Return [x, y] of the center of cell containing provided text 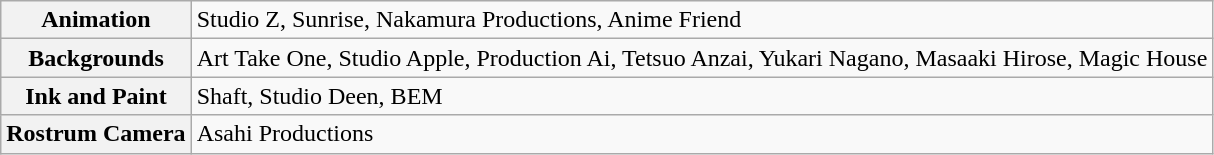
Studio Z, Sunrise, Nakamura Productions, Anime Friend [702, 20]
Rostrum Camera [96, 134]
Art Take One, Studio Apple, Production Ai, Tetsuo Anzai, Yukari Nagano, Masaaki Hirose, Magic House [702, 58]
Backgrounds [96, 58]
Shaft, Studio Deen, BEM [702, 96]
Animation [96, 20]
Ink and Paint [96, 96]
Asahi Productions [702, 134]
